Determine the [X, Y] coordinate at the center of the cell enclosing the given text.  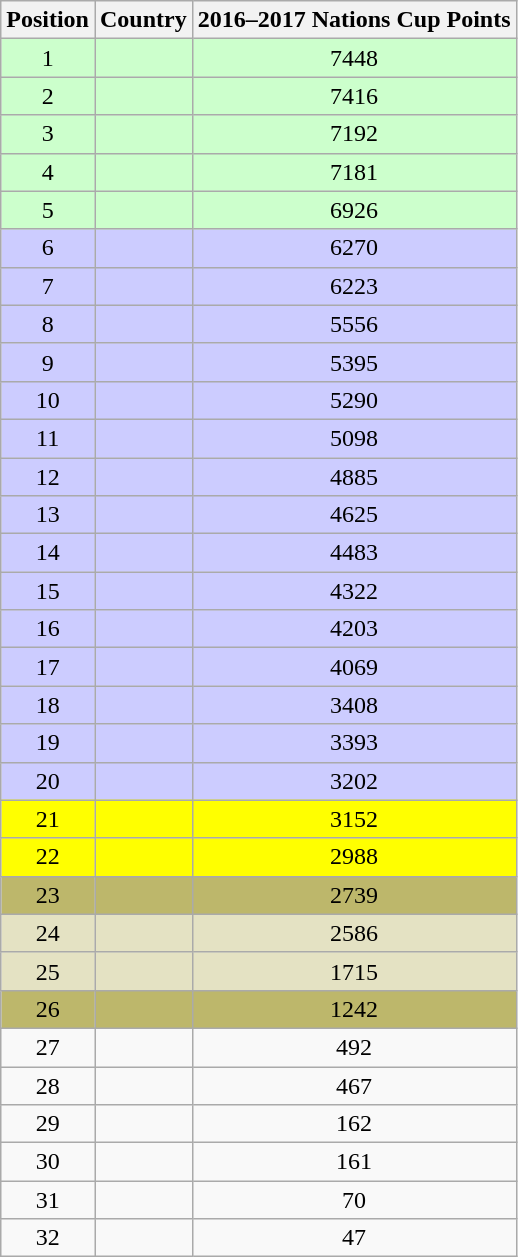
467 [354, 1085]
4885 [354, 477]
6 [48, 248]
2016–2017 Nations Cup Points [354, 20]
4322 [354, 591]
4625 [354, 515]
4069 [354, 667]
5290 [354, 400]
3393 [354, 743]
3152 [354, 819]
7448 [354, 58]
31 [48, 1200]
161 [354, 1162]
1 [48, 58]
7181 [354, 172]
2739 [354, 895]
5395 [354, 362]
47 [354, 1238]
16 [48, 629]
27 [48, 1047]
1715 [354, 971]
7 [48, 286]
26 [48, 1009]
70 [354, 1200]
11 [48, 438]
3202 [354, 781]
2586 [354, 933]
21 [48, 819]
15 [48, 591]
10 [48, 400]
25 [48, 971]
6223 [354, 286]
7416 [354, 96]
8 [48, 324]
3 [48, 134]
6926 [354, 210]
1242 [354, 1009]
2988 [354, 857]
492 [354, 1047]
12 [48, 477]
3408 [354, 705]
17 [48, 667]
13 [48, 515]
Country [143, 20]
5 [48, 210]
18 [48, 705]
30 [48, 1162]
20 [48, 781]
28 [48, 1085]
2 [48, 96]
Position [48, 20]
29 [48, 1124]
14 [48, 553]
32 [48, 1238]
23 [48, 895]
22 [48, 857]
19 [48, 743]
9 [48, 362]
5098 [354, 438]
4483 [354, 553]
24 [48, 933]
6270 [354, 248]
7192 [354, 134]
4203 [354, 629]
4 [48, 172]
5556 [354, 324]
162 [354, 1124]
